Extract the [x, y] coordinate from the center of the cell holding the provided text.  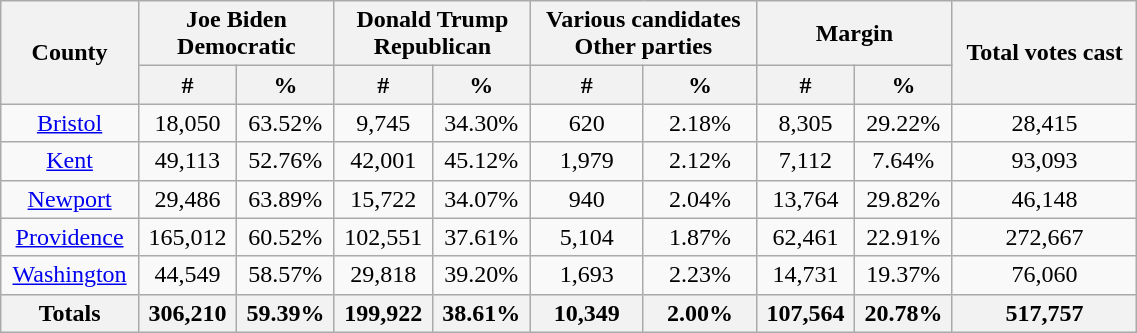
102,551 [383, 237]
44,549 [187, 275]
49,113 [187, 161]
Washington [70, 275]
1.87% [700, 237]
18,050 [187, 123]
165,012 [187, 237]
County [70, 52]
517,757 [1044, 313]
29.82% [903, 199]
63.89% [285, 199]
29.22% [903, 123]
7,112 [805, 161]
38.61% [481, 313]
8,305 [805, 123]
37.61% [481, 237]
45.12% [481, 161]
9,745 [383, 123]
76,060 [1044, 275]
34.30% [481, 123]
1,693 [586, 275]
46,148 [1044, 199]
1,979 [586, 161]
29,486 [187, 199]
2.23% [700, 275]
107,564 [805, 313]
15,722 [383, 199]
Donald TrumpRepublican [432, 34]
2.04% [700, 199]
Margin [854, 34]
Bristol [70, 123]
199,922 [383, 313]
940 [586, 199]
Total votes cast [1044, 52]
306,210 [187, 313]
Totals [70, 313]
2.00% [700, 313]
7.64% [903, 161]
63.52% [285, 123]
58.57% [285, 275]
Providence [70, 237]
14,731 [805, 275]
19.37% [903, 275]
52.76% [285, 161]
5,104 [586, 237]
2.12% [700, 161]
Various candidatesOther parties [643, 34]
10,349 [586, 313]
29,818 [383, 275]
272,667 [1044, 237]
34.07% [481, 199]
39.20% [481, 275]
620 [586, 123]
2.18% [700, 123]
42,001 [383, 161]
Kent [70, 161]
Joe BidenDemocratic [236, 34]
13,764 [805, 199]
60.52% [285, 237]
62,461 [805, 237]
59.39% [285, 313]
22.91% [903, 237]
Newport [70, 199]
20.78% [903, 313]
93,093 [1044, 161]
28,415 [1044, 123]
